Scan for the cell matching the given text and deliver its (x, y) coordinate at center. 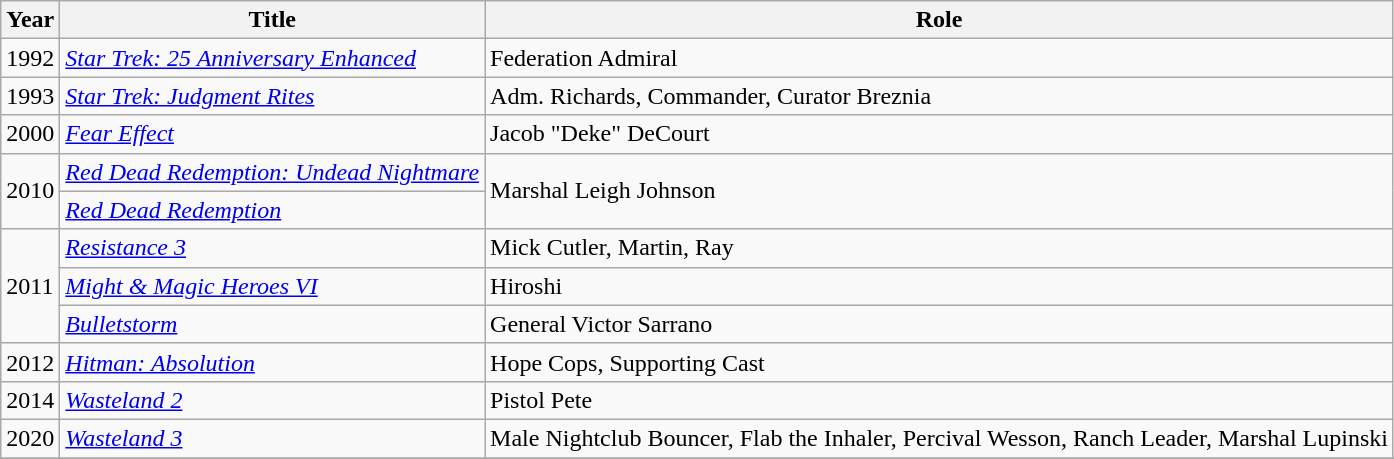
Title (272, 20)
1993 (30, 96)
Hope Cops, Supporting Cast (940, 362)
Star Trek: Judgment Rites (272, 96)
Mick Cutler, Martin, Ray (940, 248)
Wasteland 3 (272, 438)
Red Dead Redemption (272, 210)
General Victor Sarrano (940, 324)
Pistol Pete (940, 400)
2014 (30, 400)
Jacob "Deke" DeCourt (940, 134)
Role (940, 20)
Adm. Richards, Commander, Curator Breznia (940, 96)
Wasteland 2 (272, 400)
Bulletstorm (272, 324)
2020 (30, 438)
2012 (30, 362)
Fear Effect (272, 134)
Hiroshi (940, 286)
Red Dead Redemption: Undead Nightmare (272, 172)
Marshal Leigh Johnson (940, 191)
Male Nightclub Bouncer, Flab the Inhaler, Percival Wesson, Ranch Leader, Marshal Lupinski (940, 438)
Hitman: Absolution (272, 362)
Resistance 3 (272, 248)
2000 (30, 134)
2010 (30, 191)
Might & Magic Heroes VI (272, 286)
2011 (30, 286)
Federation Admiral (940, 58)
Year (30, 20)
Star Trek: 25 Anniversary Enhanced (272, 58)
1992 (30, 58)
